Locate the cell with the specified text and output its [X, Y] center coordinate. 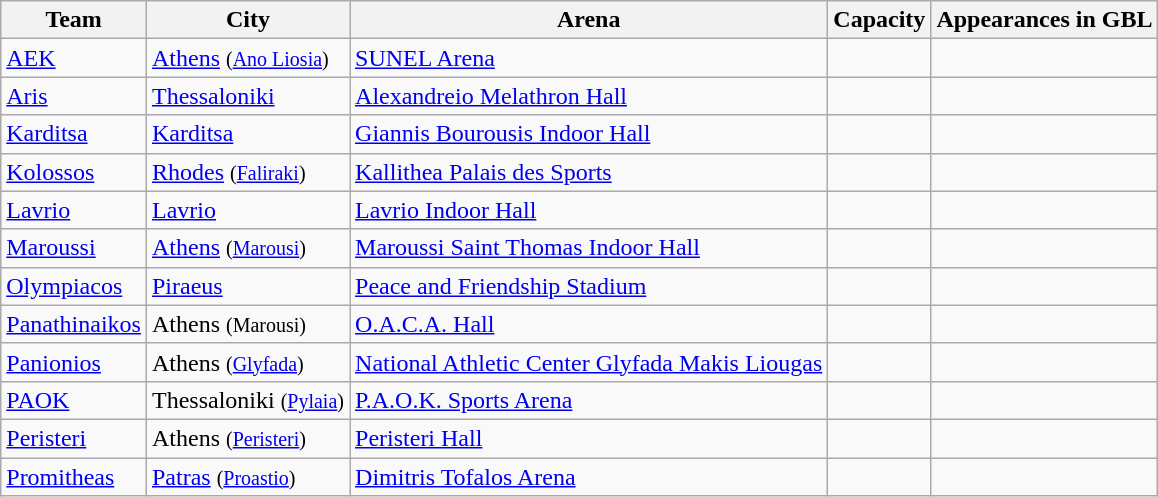
Panionios [74, 362]
Thessaloniki [248, 96]
SUNEL Arena [589, 58]
Alexandreio Melathron Hall [589, 96]
Kallithea Palais des Sports [589, 172]
Maroussi [74, 248]
Lavrio Indoor Hall [589, 210]
PAOK [74, 400]
AEK [74, 58]
Arena [589, 20]
Athens (Ano Liosia) [248, 58]
Dimitris Tofalos Arena [589, 477]
P.A.O.K. Sports Arena [589, 400]
Peace and Friendship Stadium [589, 286]
Rhodes (Faliraki) [248, 172]
Promitheas [74, 477]
Appearances in GBL [1044, 20]
Piraeus [248, 286]
Panathinaikos [74, 324]
Aris [74, 96]
City [248, 20]
National Athletic Center Glyfada Makis Liougas [589, 362]
Patras (Proastio) [248, 477]
Athens (Peristeri) [248, 438]
Peristeri Hall [589, 438]
Maroussi Saint Thomas Indoor Hall [589, 248]
Kolossos [74, 172]
Giannis Bourousis Indoor Hall [589, 134]
Peristeri [74, 438]
Thessaloniki (Pylaia) [248, 400]
O.A.C.A. Hall [589, 324]
Capacity [880, 20]
Team [74, 20]
Athens (Glyfada) [248, 362]
Olympiacos [74, 286]
